Find where the given text appears and provide that cell's center as (X, Y) coordinate. 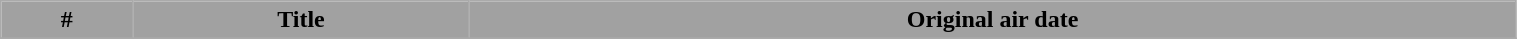
Original air date (992, 20)
# (67, 20)
Title (301, 20)
